Determine the (X, Y) coordinate at the center of the cell enclosing the given text.  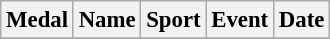
Date (301, 20)
Event (240, 20)
Sport (174, 20)
Medal (38, 20)
Name (107, 20)
